Detect which cell encompasses the target text, then output its [x, y] center coordinate. 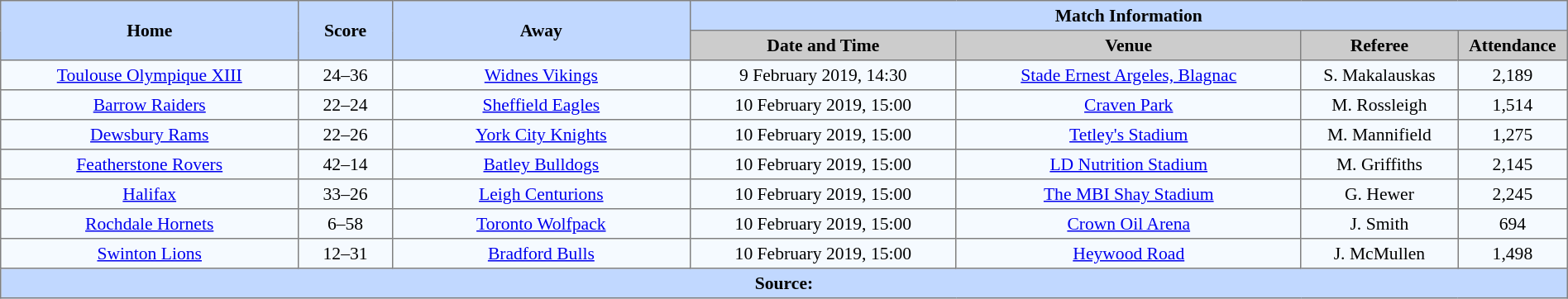
694 [1513, 224]
22–26 [346, 135]
12–31 [346, 254]
Craven Park [1128, 105]
Sheffield Eagles [541, 105]
Tetley's Stadium [1128, 135]
LD Nutrition Stadium [1128, 164]
Score [346, 31]
Toronto Wolfpack [541, 224]
York City Knights [541, 135]
Home [150, 31]
Heywood Road [1128, 254]
Match Information [1128, 16]
Halifax [150, 194]
Venue [1128, 45]
9 February 2019, 14:30 [823, 75]
Crown Oil Arena [1128, 224]
Dewsbury Rams [150, 135]
2,189 [1513, 75]
M. Griffiths [1379, 164]
The MBI Shay Stadium [1128, 194]
M. Mannifield [1379, 135]
33–26 [346, 194]
G. Hewer [1379, 194]
Featherstone Rovers [150, 164]
Stade Ernest Argeles, Blagnac [1128, 75]
Widnes Vikings [541, 75]
Away [541, 31]
Swinton Lions [150, 254]
S. Makalauskas [1379, 75]
Bradford Bulls [541, 254]
Leigh Centurions [541, 194]
24–36 [346, 75]
Attendance [1513, 45]
1,514 [1513, 105]
6–58 [346, 224]
22–24 [346, 105]
Date and Time [823, 45]
1,275 [1513, 135]
Barrow Raiders [150, 105]
Batley Bulldogs [541, 164]
2,245 [1513, 194]
Referee [1379, 45]
2,145 [1513, 164]
42–14 [346, 164]
Rochdale Hornets [150, 224]
J. McMullen [1379, 254]
J. Smith [1379, 224]
1,498 [1513, 254]
Source: [784, 283]
M. Rossleigh [1379, 105]
Toulouse Olympique XIII [150, 75]
